Scan for the cell matching the given text and deliver its (x, y) coordinate at center. 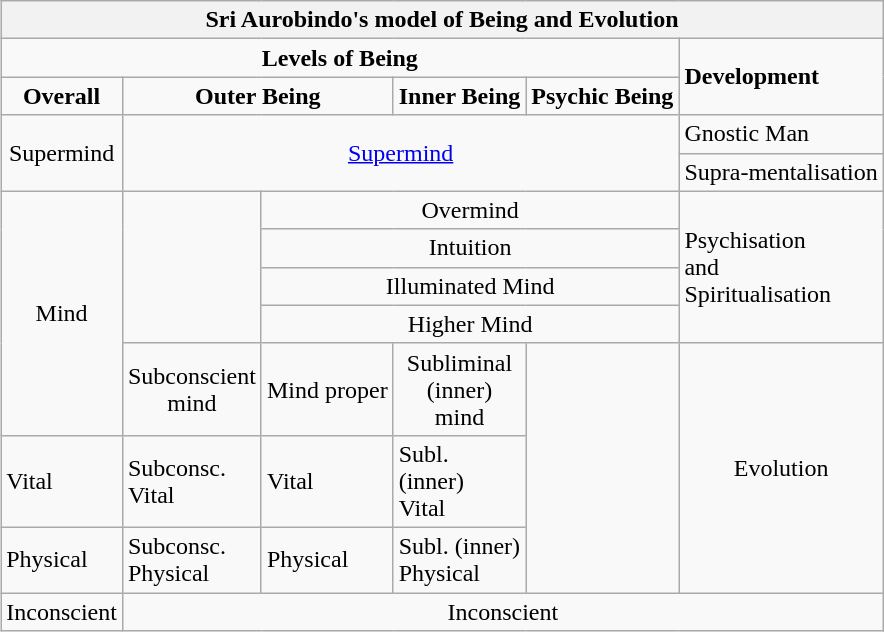
Supra-mentalisation (781, 172)
Outer Being (258, 96)
Mind proper (327, 389)
Higher Mind (470, 324)
Sri Aurobindo's model of Being and Evolution (442, 20)
Illuminated Mind (470, 286)
Gnostic Man (781, 134)
Subl.(inner)Vital (460, 481)
Intuition (470, 248)
Overmind (470, 210)
Inner Being (460, 96)
Levels of Being (340, 58)
Mind (62, 313)
Development (781, 77)
Overall (62, 96)
Subconscientmind (192, 389)
Subliminal(inner)mind (460, 389)
Evolution (781, 468)
Subconsc.Vital (192, 481)
Subl. (inner)Physical (460, 560)
Subconsc.Physical (192, 560)
PsychisationandSpiritualisation (781, 267)
Psychic Being (602, 96)
